Locate the cell with the specified text and output its [x, y] center coordinate. 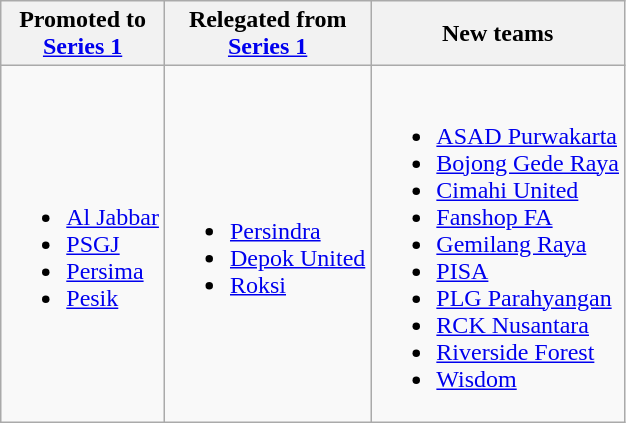
PersindraDepok UnitedRoksi [267, 244]
Relegated from Series 1 [267, 34]
New teams [498, 34]
Al JabbarPSGJPersimaPesik [83, 244]
ASAD PurwakartaBojong Gede RayaCimahi UnitedFanshop FAGemilang RayaPISAPLG ParahyanganRCK NusantaraRiverside ForestWisdom [498, 244]
Promoted to Series 1 [83, 34]
